From the cell containing the given text, extract its center point as [X, Y] coordinate. 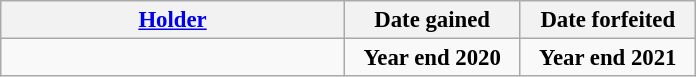
Date forfeited [608, 20]
Year end 2020 [432, 58]
Holder [173, 20]
Date gained [432, 20]
Year end 2021 [608, 58]
